Detect which cell encompasses the target text, then output its [x, y] center coordinate. 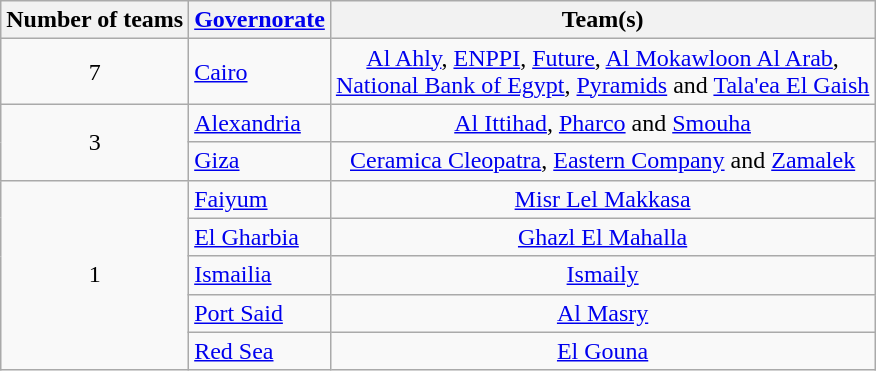
Team(s) [602, 20]
Al Ahly, ENPPI, Future, Al Mokawloon Al Arab, National Bank of Egypt, Pyramids and Tala'ea El Gaish [602, 72]
Ismailia [260, 275]
Ismaily [602, 275]
7 [95, 72]
Port Said [260, 313]
Red Sea [260, 351]
El Gouna [602, 351]
Faiyum [260, 199]
Alexandria [260, 123]
El Gharbia [260, 237]
Cairo [260, 72]
1 [95, 275]
Ghazl El Mahalla [602, 237]
Governorate [260, 20]
Giza [260, 161]
Misr Lel Makkasa [602, 199]
Al Masry [602, 313]
Al Ittihad, Pharco and Smouha [602, 123]
3 [95, 142]
Ceramica Cleopatra, Eastern Company and Zamalek [602, 161]
Number of teams [95, 20]
